Find where the given text appears and provide that cell's center as [x, y] coordinate. 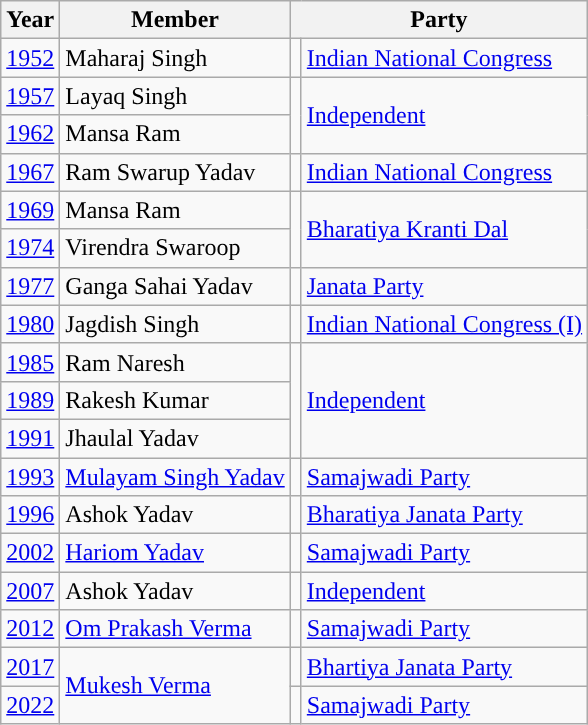
Mukesh Verma [175, 686]
Party [438, 20]
Bharatiya Janata Party [444, 515]
1957 [30, 96]
1991 [30, 438]
2017 [30, 667]
Year [30, 20]
1980 [30, 324]
Bharatiya Kranti Dal [444, 229]
1974 [30, 248]
Mulayam Singh Yadav [175, 477]
Hariom Yadav [175, 553]
Maharaj Singh [175, 58]
Indian National Congress (I) [444, 324]
Om Prakash Verma [175, 629]
1952 [30, 58]
2012 [30, 629]
1985 [30, 362]
2007 [30, 591]
1969 [30, 210]
1977 [30, 286]
1989 [30, 400]
Bhartiya Janata Party [444, 667]
1996 [30, 515]
2002 [30, 553]
Virendra Swaroop [175, 248]
1993 [30, 477]
Rakesh Kumar [175, 400]
Janata Party [444, 286]
2022 [30, 705]
Member [175, 20]
Ram Naresh [175, 362]
Ram Swarup Yadav [175, 172]
Jagdish Singh [175, 324]
Ganga Sahai Yadav [175, 286]
Layaq Singh [175, 96]
1962 [30, 134]
Jhaulal Yadav [175, 438]
1967 [30, 172]
